Search for the cell housing the specified text and yield its (X, Y) center coordinate. 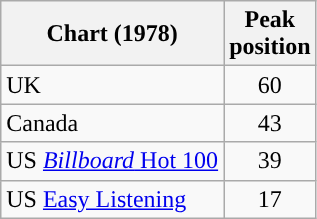
Peakposition (270, 34)
US Billboard Hot 100 (112, 161)
Chart (1978) (112, 34)
39 (270, 161)
17 (270, 199)
60 (270, 85)
Canada (112, 123)
UK (112, 85)
US Easy Listening (112, 199)
43 (270, 123)
